Capture the cell that displays the provided text and extract its [X, Y] central coordinate. 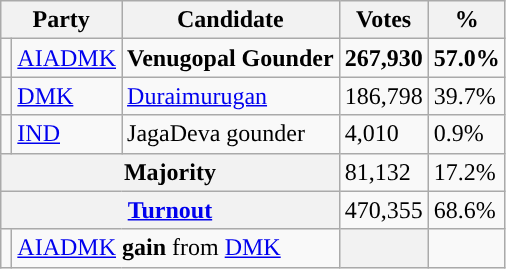
IND [67, 134]
Duraimurugan [231, 96]
JagaDeva gounder [231, 134]
Venugopal Gounder [231, 58]
DMK [67, 96]
39.7% [466, 96]
Candidate [231, 20]
AIADMK gain from DMK [176, 248]
Turnout [170, 210]
470,355 [384, 210]
% [466, 20]
81,132 [384, 172]
186,798 [384, 96]
Votes [384, 20]
17.2% [466, 172]
4,010 [384, 134]
267,930 [384, 58]
AIADMK [67, 58]
57.0% [466, 58]
0.9% [466, 134]
68.6% [466, 210]
Majority [170, 172]
Party [62, 20]
